Extract the [x, y] coordinate from the center of the cell holding the provided text.  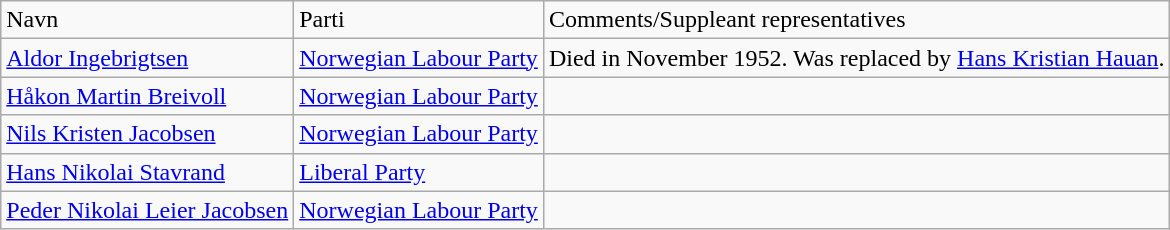
Died in November 1952. Was replaced by Hans Kristian Hauan. [856, 58]
Liberal Party [419, 172]
Håkon Martin Breivoll [148, 96]
Parti [419, 20]
Hans Nikolai Stavrand [148, 172]
Aldor Ingebrigtsen [148, 58]
Comments/Suppleant representatives [856, 20]
Peder Nikolai Leier Jacobsen [148, 210]
Navn [148, 20]
Nils Kristen Jacobsen [148, 134]
